Detect which cell encompasses the target text, then output its [x, y] center coordinate. 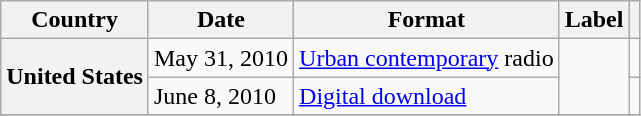
Digital download [427, 96]
June 8, 2010 [220, 96]
Country [75, 20]
Format [427, 20]
Urban contemporary radio [427, 58]
Label [594, 20]
United States [75, 77]
May 31, 2010 [220, 58]
Date [220, 20]
